Output the (x, y) coordinate of the center of the cell containing the given text.  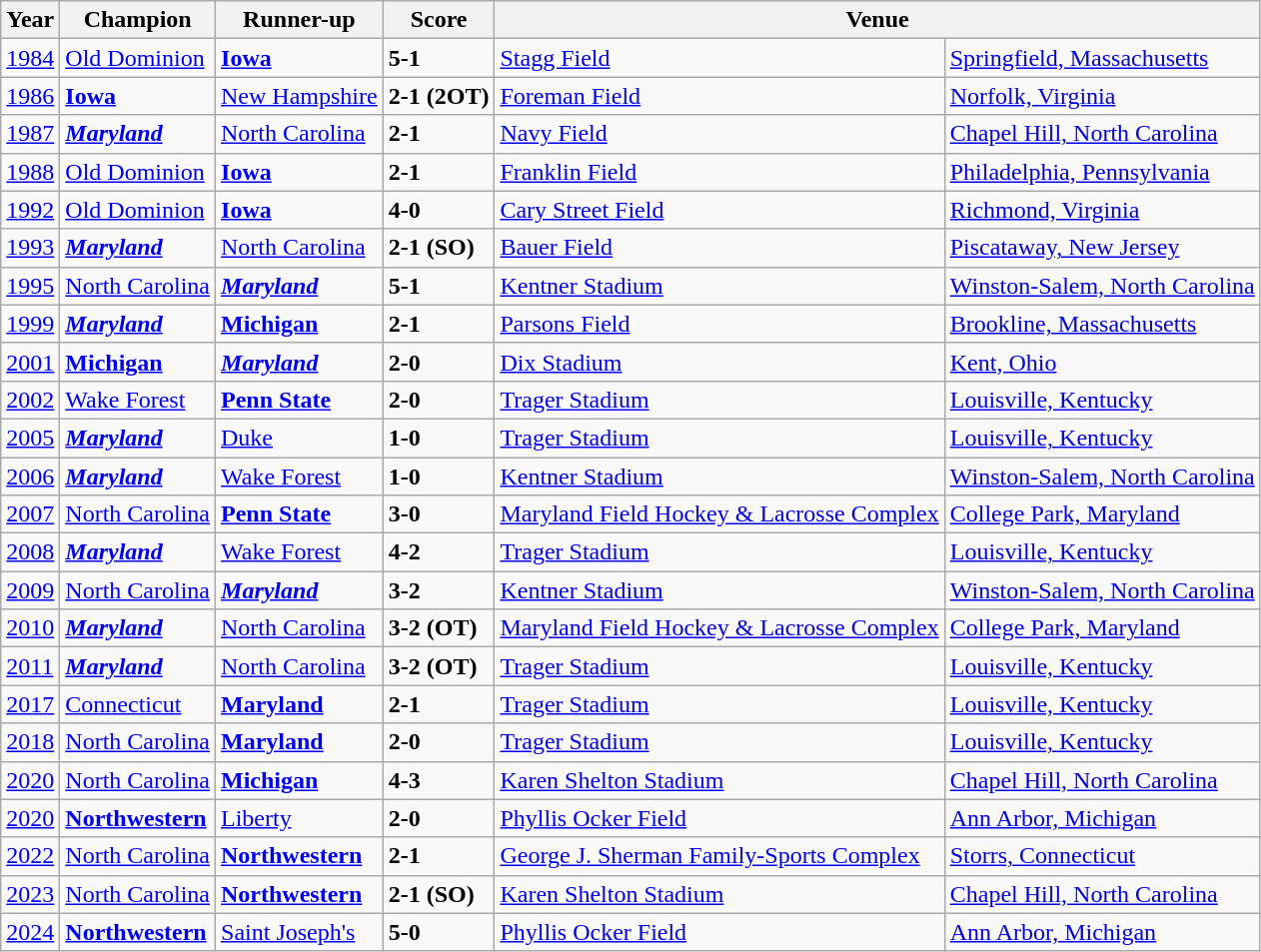
Saint Joseph's (300, 932)
Richmond, Virginia (1102, 210)
Score (439, 20)
2017 (30, 704)
Runner-up (300, 20)
2008 (30, 552)
1986 (30, 96)
1995 (30, 286)
4-3 (439, 780)
Springfield, Massachusetts (1102, 58)
2005 (30, 438)
2010 (30, 628)
2002 (30, 400)
4-2 (439, 552)
2011 (30, 666)
Connecticut (138, 704)
2022 (30, 856)
3-0 (439, 514)
2001 (30, 362)
2024 (30, 932)
New Hampshire (300, 96)
1988 (30, 172)
Storrs, Connecticut (1102, 856)
Liberty (300, 818)
Parsons Field (719, 324)
Champion (138, 20)
2009 (30, 590)
Philadelphia, Pennsylvania (1102, 172)
Brookline, Massachusetts (1102, 324)
Franklin Field (719, 172)
Norfolk, Virginia (1102, 96)
Navy Field (719, 134)
Foreman Field (719, 96)
George J. Sherman Family-Sports Complex (719, 856)
2023 (30, 894)
2006 (30, 476)
1987 (30, 134)
1992 (30, 210)
1993 (30, 248)
1984 (30, 58)
Duke (300, 438)
2018 (30, 742)
Year (30, 20)
Bauer Field (719, 248)
2007 (30, 514)
Piscataway, New Jersey (1102, 248)
1999 (30, 324)
Stagg Field (719, 58)
Cary Street Field (719, 210)
Venue (877, 20)
3-2 (439, 590)
Kent, Ohio (1102, 362)
Dix Stadium (719, 362)
4-0 (439, 210)
2-1 (2OT) (439, 96)
5-0 (439, 932)
